Return the (X, Y) coordinate for the center point of the cell that contains the specified text.  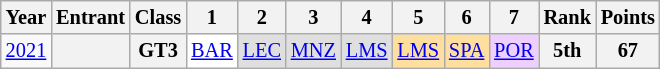
Rank (568, 17)
7 (514, 17)
Year (26, 17)
6 (466, 17)
2021 (26, 51)
67 (628, 51)
BAR (212, 51)
LEC (262, 51)
SPA (466, 51)
3 (314, 17)
1 (212, 17)
2 (262, 17)
Points (628, 17)
5 (418, 17)
4 (367, 17)
GT3 (158, 51)
MNZ (314, 51)
Class (158, 17)
Entrant (90, 17)
5th (568, 51)
POR (514, 51)
